Extract the (x, y) coordinate from the center of the cell holding the provided text.  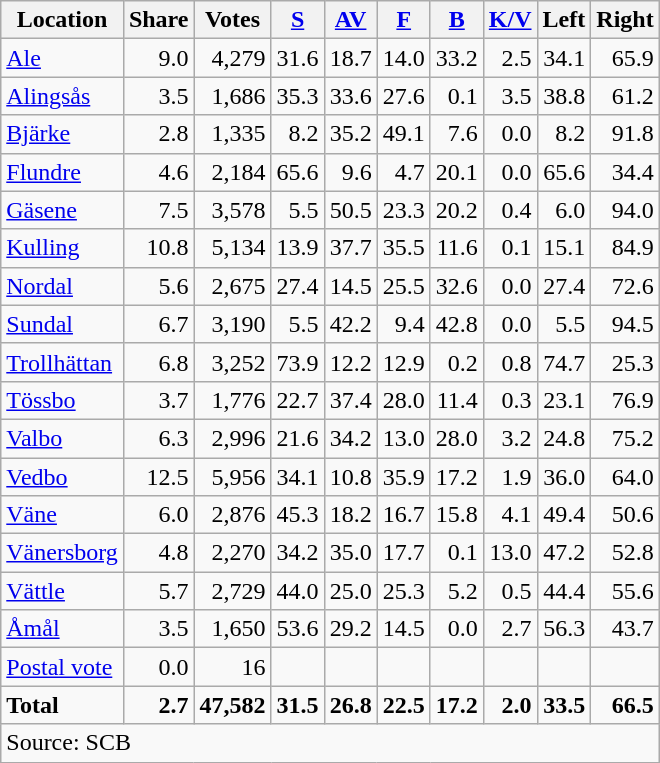
44.4 (564, 591)
35.5 (404, 248)
53.6 (298, 629)
44.0 (298, 591)
Vedbo (62, 477)
94.0 (625, 210)
Postal vote (62, 667)
16.7 (404, 515)
Source: SCB (330, 743)
35.2 (350, 134)
7.5 (158, 210)
Nordal (62, 286)
9.4 (404, 324)
2,270 (232, 553)
1,335 (232, 134)
27.6 (404, 96)
0.5 (510, 591)
Åmål (62, 629)
S (298, 20)
65.9 (625, 58)
49.4 (564, 515)
22.5 (404, 705)
84.9 (625, 248)
76.9 (625, 400)
2,729 (232, 591)
24.8 (564, 438)
9.0 (158, 58)
31.5 (298, 705)
18.2 (350, 515)
32.6 (456, 286)
12.5 (158, 477)
2,876 (232, 515)
Kulling (62, 248)
12.2 (350, 362)
33.6 (350, 96)
23.3 (404, 210)
Votes (232, 20)
2.5 (510, 58)
Trollhättan (62, 362)
42.2 (350, 324)
94.5 (625, 324)
37.4 (350, 400)
Vänersborg (62, 553)
34.4 (625, 172)
38.8 (564, 96)
2,675 (232, 286)
47,582 (232, 705)
36.0 (564, 477)
4.6 (158, 172)
49.1 (404, 134)
Share (158, 20)
55.6 (625, 591)
33.5 (564, 705)
64.0 (625, 477)
4.7 (404, 172)
3,252 (232, 362)
3.7 (158, 400)
21.6 (298, 438)
5.6 (158, 286)
1,776 (232, 400)
3,190 (232, 324)
61.2 (625, 96)
25.5 (404, 286)
Alingsås (62, 96)
16 (232, 667)
91.8 (625, 134)
0.3 (510, 400)
Flundre (62, 172)
25.0 (350, 591)
5.2 (456, 591)
37.7 (350, 248)
Gäsene (62, 210)
75.2 (625, 438)
29.2 (350, 629)
Valbo (62, 438)
Right (625, 20)
72.6 (625, 286)
7.6 (456, 134)
35.3 (298, 96)
1.9 (510, 477)
15.1 (564, 248)
56.3 (564, 629)
6.7 (158, 324)
74.7 (564, 362)
14.0 (404, 58)
33.2 (456, 58)
B (456, 20)
73.9 (298, 362)
17.7 (404, 553)
43.7 (625, 629)
2.0 (510, 705)
12.9 (404, 362)
Vättle (62, 591)
26.8 (350, 705)
4.8 (158, 553)
50.6 (625, 515)
9.6 (350, 172)
42.8 (456, 324)
5.7 (158, 591)
Väne (62, 515)
45.3 (298, 515)
20.1 (456, 172)
0.4 (510, 210)
47.2 (564, 553)
35.0 (350, 553)
Ale (62, 58)
Bjärke (62, 134)
2.8 (158, 134)
2,184 (232, 172)
Left (564, 20)
11.4 (456, 400)
Location (62, 20)
AV (350, 20)
52.8 (625, 553)
1,686 (232, 96)
Tössbo (62, 400)
5,134 (232, 248)
2,996 (232, 438)
31.6 (298, 58)
35.9 (404, 477)
6.3 (158, 438)
K/V (510, 20)
15.8 (456, 515)
1,650 (232, 629)
0.8 (510, 362)
5,956 (232, 477)
6.8 (158, 362)
3,578 (232, 210)
4,279 (232, 58)
18.7 (350, 58)
11.6 (456, 248)
Sundal (62, 324)
3.2 (510, 438)
F (404, 20)
Total (62, 705)
0.2 (456, 362)
22.7 (298, 400)
23.1 (564, 400)
50.5 (350, 210)
13.9 (298, 248)
66.5 (625, 705)
20.2 (456, 210)
4.1 (510, 515)
